Identify which cell holds the provided text, then report its (X, Y) central coordinate. 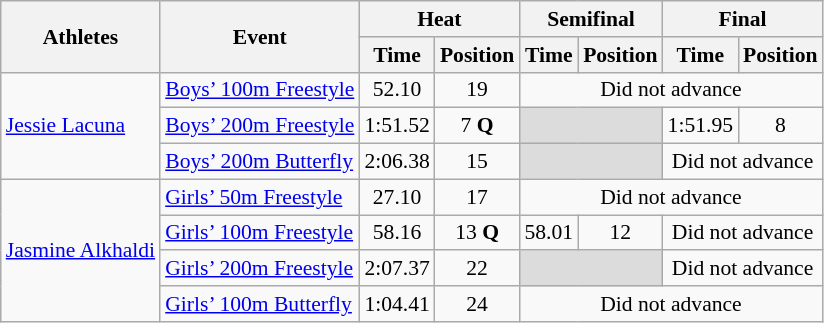
13 Q (477, 233)
52.10 (396, 90)
Girls’ 50m Freestyle (260, 197)
8 (780, 126)
19 (477, 90)
Event (260, 36)
Boys’ 100m Freestyle (260, 90)
1:51.52 (396, 126)
27.10 (396, 197)
58.01 (548, 233)
Final (743, 19)
1:51.95 (700, 126)
Boys’ 200m Freestyle (260, 126)
Semifinal (590, 19)
Girls’ 100m Butterfly (260, 304)
24 (477, 304)
7 Q (477, 126)
Jasmine Alkhaldi (80, 250)
2:06.38 (396, 162)
17 (477, 197)
1:04.41 (396, 304)
58.16 (396, 233)
15 (477, 162)
22 (477, 269)
Athletes (80, 36)
Girls’ 200m Freestyle (260, 269)
Heat (439, 19)
12 (620, 233)
Jessie Lacuna (80, 126)
2:07.37 (396, 269)
Girls’ 100m Freestyle (260, 233)
Boys’ 200m Butterfly (260, 162)
